Search for the cell housing the specified text and yield its (X, Y) center coordinate. 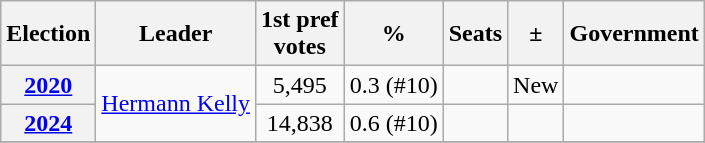
1st prefvotes (300, 34)
0.6 (#10) (394, 123)
Leader (176, 34)
2020 (48, 85)
± (536, 34)
Government (634, 34)
% (394, 34)
14,838 (300, 123)
New (536, 85)
Seats (475, 34)
0.3 (#10) (394, 85)
2024 (48, 123)
Election (48, 34)
5,495 (300, 85)
Hermann Kelly (176, 104)
